Determine the [x, y] coordinate at the center of the cell enclosing the given text.  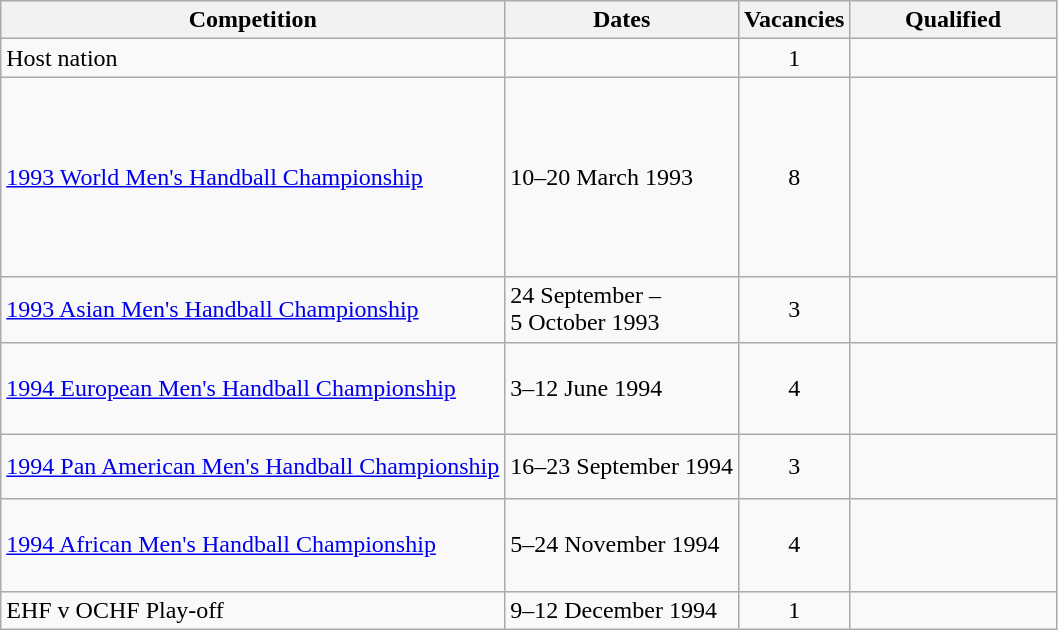
10–20 March 1993 [622, 177]
8 [794, 177]
Qualified [953, 20]
EHF v OCHF Play-off [253, 610]
1993 World Men's Handball Championship [253, 177]
16–23 September 1994 [622, 466]
1994 European Men's Handball Championship [253, 388]
Vacancies [794, 20]
Dates [622, 20]
1993 Asian Men's Handball Championship [253, 310]
Host nation [253, 58]
3–12 June 1994 [622, 388]
24 September –5 October 1993 [622, 310]
1994 African Men's Handball Championship [253, 545]
9–12 December 1994 [622, 610]
1994 Pan American Men's Handball Championship [253, 466]
Competition [253, 20]
5–24 November 1994 [622, 545]
